Return the [X, Y] coordinate for the center point of the cell that contains the specified text.  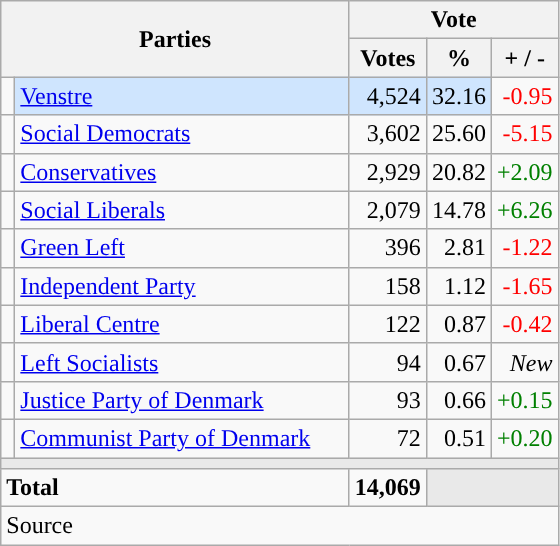
Independent Party [182, 286]
-0.42 [524, 324]
Left Socialists [182, 362]
396 [388, 248]
158 [388, 286]
-5.15 [524, 134]
2.81 [458, 248]
Source [280, 526]
0.66 [458, 400]
14,069 [388, 488]
4,524 [388, 96]
Parties [176, 39]
0.87 [458, 324]
0.67 [458, 362]
Communist Party of Denmark [182, 438]
-1.65 [524, 286]
94 [388, 362]
% [458, 58]
Total [176, 488]
-1.22 [524, 248]
25.60 [458, 134]
+0.20 [524, 438]
1.12 [458, 286]
+ / - [524, 58]
2,929 [388, 172]
Green Left [182, 248]
New [524, 362]
2,079 [388, 210]
Venstre [182, 96]
+6.26 [524, 210]
72 [388, 438]
32.16 [458, 96]
14.78 [458, 210]
0.51 [458, 438]
Social Democrats [182, 134]
+0.15 [524, 400]
Liberal Centre [182, 324]
Social Liberals [182, 210]
20.82 [458, 172]
122 [388, 324]
3,602 [388, 134]
-0.95 [524, 96]
Vote [454, 20]
+2.09 [524, 172]
Votes [388, 58]
93 [388, 400]
Justice Party of Denmark [182, 400]
Conservatives [182, 172]
